Pinpoint the cell where the given text exists, returning its [x, y] midpoint coordinate. 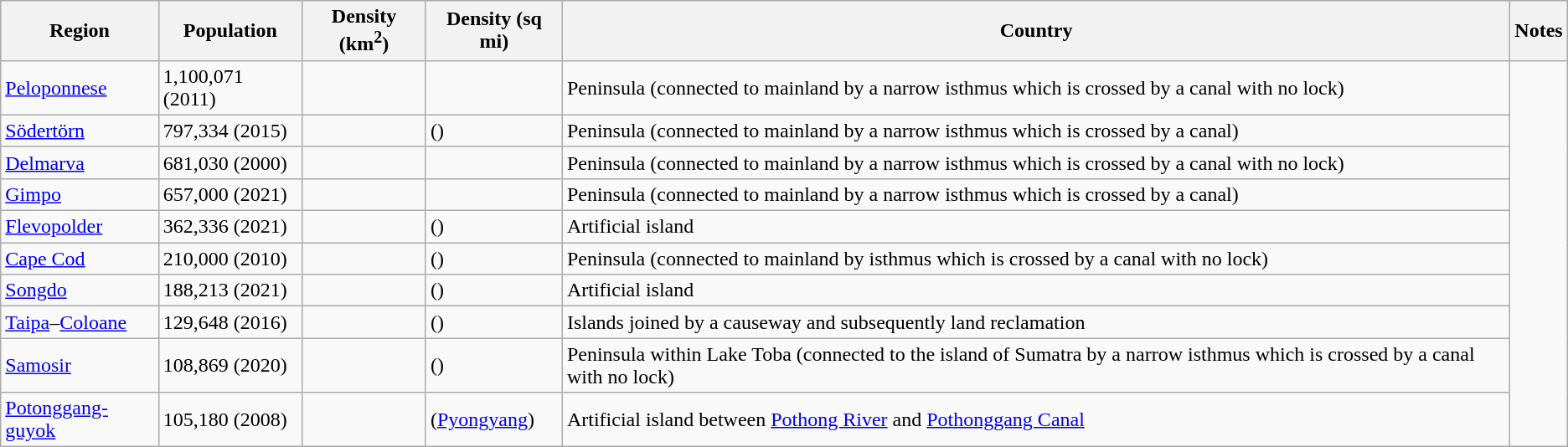
(Pyongyang) [494, 420]
Density (sq mi) [494, 31]
Population [230, 31]
Delmarva [80, 162]
681,030 (2000) [230, 162]
108,869 (2020) [230, 365]
Islands joined by a causeway and subsequently land reclamation [1035, 322]
362,336 (2021) [230, 227]
Country [1035, 31]
Peninsula within Lake Toba (connected to the island of Sumatra by a narrow isthmus which is crossed by a canal with no lock) [1035, 365]
Peninsula (connected to mainland by isthmus which is crossed by a canal with no lock) [1035, 259]
657,000 (2021) [230, 194]
Songdo [80, 290]
Potonggang-guyok [80, 420]
Samosir [80, 365]
188,213 (2021) [230, 290]
105,180 (2008) [230, 420]
Region [80, 31]
Artificial island between Pothong River and Pothonggang Canal [1035, 420]
Cape Cod [80, 259]
Flevopolder [80, 227]
210,000 (2010) [230, 259]
797,334 (2015) [230, 131]
Notes [1539, 31]
Density (km2) [364, 31]
Taipa–Coloane [80, 322]
Södertörn [80, 131]
129,648 (2016) [230, 322]
Peloponnese [80, 87]
1,100,071 (2011) [230, 87]
Gimpo [80, 194]
